For the text-containing cell, return its midpoint in [x, y] coordinate format. 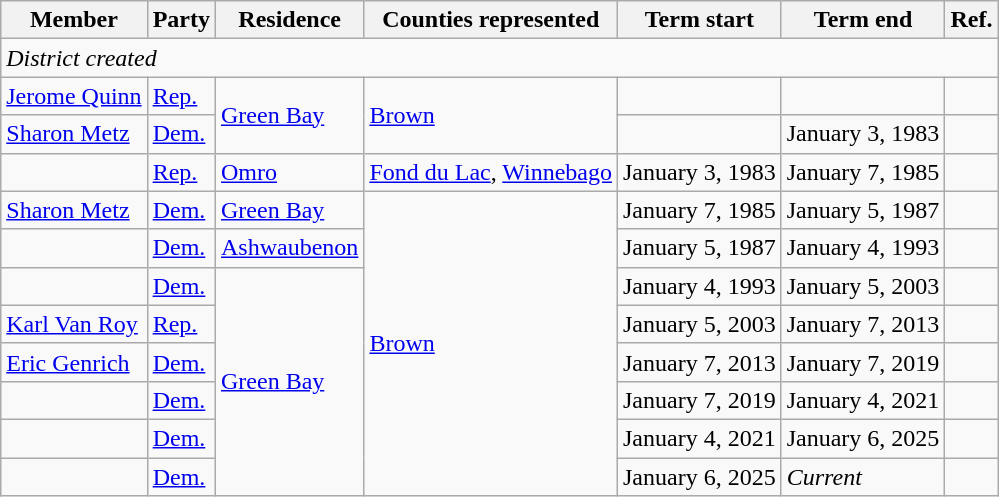
Fond du Lac, Winnebago [491, 172]
District created [500, 58]
Karl Van Roy [74, 324]
Term start [699, 20]
Eric Genrich [74, 362]
Party [181, 20]
Omro [289, 172]
Counties represented [491, 20]
Ashwaubenon [289, 248]
Term end [863, 20]
Residence [289, 20]
Ref. [972, 20]
Jerome Quinn [74, 96]
Member [74, 20]
Current [863, 477]
